Pinpoint the cell where the given text exists, returning its [x, y] midpoint coordinate. 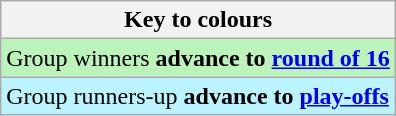
Group runners-up advance to play-offs [198, 96]
Group winners advance to round of 16 [198, 58]
Key to colours [198, 20]
